Output the (x, y) coordinate of the center of the cell containing the given text.  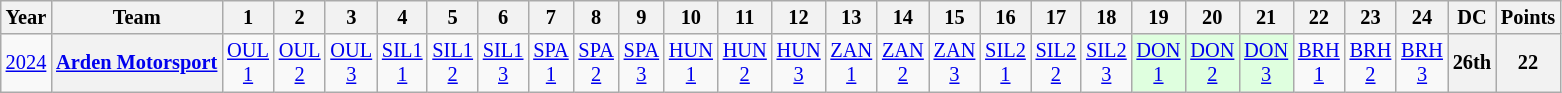
SIL13 (503, 63)
23 (1371, 17)
12 (799, 17)
2 (300, 17)
SPA2 (596, 63)
ZAN2 (903, 63)
26th (1472, 63)
SIL23 (1106, 63)
Year (26, 17)
OUL1 (248, 63)
BRH2 (1371, 63)
17 (1056, 17)
8 (596, 17)
SPA3 (642, 63)
ZAN1 (851, 63)
DON3 (1266, 63)
6 (503, 17)
DON1 (1159, 63)
BRH3 (1422, 63)
1 (248, 17)
ZAN3 (955, 63)
Points (1528, 17)
DC (1472, 17)
11 (745, 17)
SIL22 (1056, 63)
18 (1106, 17)
3 (351, 17)
7 (550, 17)
SIL21 (1005, 63)
SIL11 (402, 63)
Arden Motorsport (136, 63)
14 (903, 17)
20 (1212, 17)
HUN1 (691, 63)
10 (691, 17)
SIL12 (452, 63)
BRH1 (1319, 63)
SPA1 (550, 63)
4 (402, 17)
5 (452, 17)
HUN2 (745, 63)
19 (1159, 17)
OUL3 (351, 63)
24 (1422, 17)
15 (955, 17)
9 (642, 17)
21 (1266, 17)
HUN3 (799, 63)
DON2 (1212, 63)
Team (136, 17)
2024 (26, 63)
OUL2 (300, 63)
13 (851, 17)
16 (1005, 17)
